Return the (X, Y) coordinate for the center point of the cell that contains the specified text.  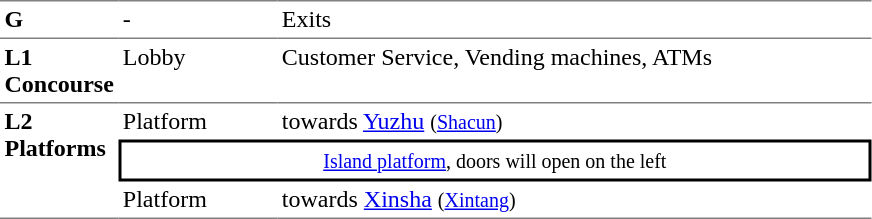
Platform (198, 122)
towards Yuzhu (Shacun) (574, 122)
Lobby (198, 71)
G (59, 19)
L1Concourse (59, 71)
Exits (574, 19)
- (198, 19)
Island platform, doors will open on the left (494, 161)
Customer Service, Vending machines, ATMs (574, 71)
